Return the (X, Y) coordinate for the center point of the cell that contains the specified text.  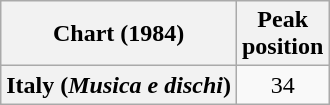
34 (282, 85)
Chart (1984) (119, 34)
Peakposition (282, 34)
Italy (Musica e dischi) (119, 85)
